Locate the cell with the specified text and output its [X, Y] center coordinate. 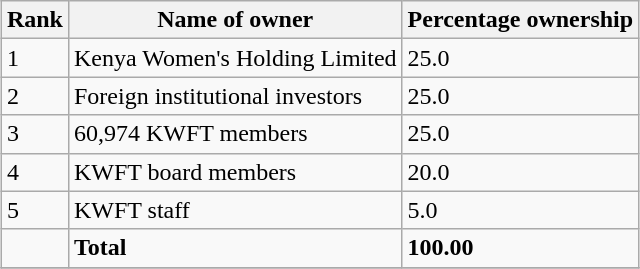
5.0 [520, 210]
2 [34, 96]
60,974 KWFT members [235, 134]
3 [34, 134]
100.00 [520, 248]
Kenya Women's Holding Limited [235, 58]
5 [34, 210]
Foreign institutional investors [235, 96]
1 [34, 58]
Name of owner [235, 20]
Total [235, 248]
KWFT board members [235, 172]
KWFT staff [235, 210]
Rank [34, 20]
20.0 [520, 172]
Percentage ownership [520, 20]
4 [34, 172]
